Determine the (x, y) coordinate at the center of the cell enclosing the given text.  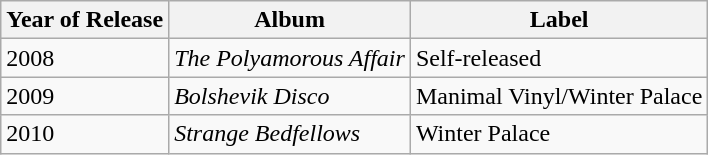
2010 (85, 134)
Winter Palace (558, 134)
The Polyamorous Affair (290, 58)
Bolshevik Disco (290, 96)
2009 (85, 96)
Self-released (558, 58)
Album (290, 20)
Year of Release (85, 20)
Label (558, 20)
2008 (85, 58)
Strange Bedfellows (290, 134)
Manimal Vinyl/Winter Palace (558, 96)
